Return (x, y) of the center of cell containing provided text 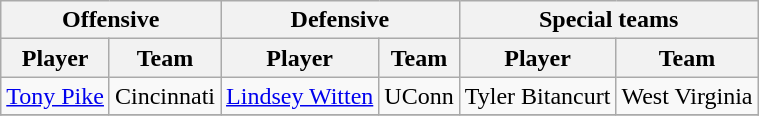
UConn (419, 96)
Defensive (340, 20)
Tyler Bitancurt (538, 96)
West Virginia (687, 96)
Offensive (111, 20)
Special teams (608, 20)
Tony Pike (56, 96)
Lindsey Witten (300, 96)
Cincinnati (164, 96)
